Search for the cell housing the specified text and yield its [X, Y] center coordinate. 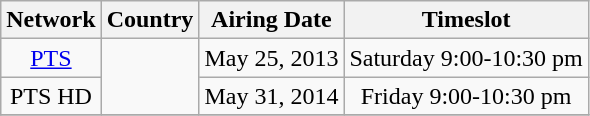
May 25, 2013 [272, 58]
PTS [51, 58]
May 31, 2014 [272, 96]
Saturday 9:00-10:30 pm [466, 58]
Friday 9:00-10:30 pm [466, 96]
PTS HD [51, 96]
Airing Date [272, 20]
Network [51, 20]
Country [150, 20]
Timeslot [466, 20]
